Determine the (x, y) coordinate at the center of the cell enclosing the given text.  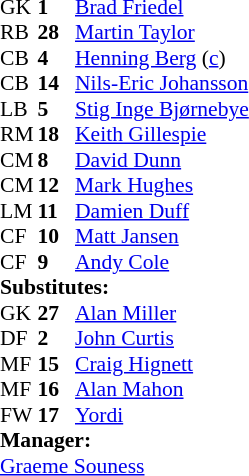
28 (57, 33)
Alan Mahon (162, 389)
9 (57, 262)
Substitutes: (124, 287)
12 (57, 185)
DF (19, 339)
27 (57, 313)
17 (57, 415)
11 (57, 211)
10 (57, 237)
RB (19, 33)
FW (19, 415)
5 (57, 109)
Yordi (162, 415)
4 (57, 58)
LB (19, 109)
8 (57, 160)
Keith Gillespie (162, 135)
18 (57, 135)
John Curtis (162, 339)
Manager: (124, 441)
RM (19, 135)
16 (57, 389)
Craig Hignett (162, 364)
LM (19, 211)
GK (19, 313)
15 (57, 364)
Matt Jansen (162, 237)
Mark Hughes (162, 185)
Stig Inge Bjørnebye (162, 109)
Damien Duff (162, 211)
Martin Taylor (162, 33)
14 (57, 83)
2 (57, 339)
Alan Miller (162, 313)
Nils-Eric Johansson (162, 83)
Henning Berg (c) (162, 58)
Andy Cole (162, 262)
David Dunn (162, 160)
